From the cell containing the given text, extract its center point as (x, y) coordinate. 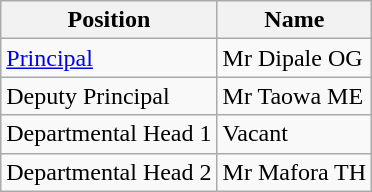
Departmental Head 2 (109, 172)
Principal (109, 58)
Departmental Head 1 (109, 134)
Vacant (294, 134)
Mr Mafora TH (294, 172)
Name (294, 20)
Mr Taowa ME (294, 96)
Mr Dipale OG (294, 58)
Deputy Principal (109, 96)
Position (109, 20)
